From the cell containing the given text, extract its center point as (X, Y) coordinate. 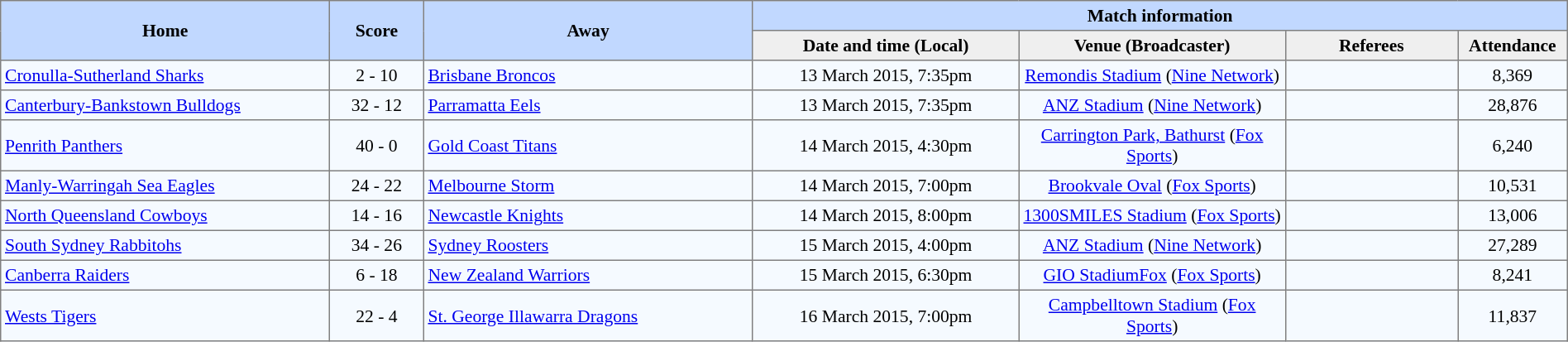
32 - 12 (377, 105)
13,006 (1513, 215)
Canberra Raiders (165, 275)
Venue (Broadcaster) (1152, 46)
Remondis Stadium (Nine Network) (1152, 75)
8,241 (1513, 275)
40 - 0 (377, 146)
Date and time (Local) (886, 46)
Newcastle Knights (588, 215)
15 March 2015, 4:00pm (886, 245)
Cronulla-Sutherland Sharks (165, 75)
14 March 2015, 8:00pm (886, 215)
New Zealand Warriors (588, 275)
North Queensland Cowboys (165, 215)
Wests Tigers (165, 316)
2 - 10 (377, 75)
16 March 2015, 7:00pm (886, 316)
15 March 2015, 6:30pm (886, 275)
Brookvale Oval (Fox Sports) (1152, 185)
Gold Coast Titans (588, 146)
St. George Illawarra Dragons (588, 316)
Penrith Panthers (165, 146)
6 - 18 (377, 275)
Away (588, 31)
Carrington Park, Bathurst (Fox Sports) (1152, 146)
Brisbane Broncos (588, 75)
Melbourne Storm (588, 185)
10,531 (1513, 185)
27,289 (1513, 245)
8,369 (1513, 75)
Match information (1159, 16)
1300SMILES Stadium (Fox Sports) (1152, 215)
South Sydney Rabbitohs (165, 245)
Manly-Warringah Sea Eagles (165, 185)
Sydney Roosters (588, 245)
24 - 22 (377, 185)
Referees (1371, 46)
11,837 (1513, 316)
34 - 26 (377, 245)
Attendance (1513, 46)
6,240 (1513, 146)
22 - 4 (377, 316)
14 March 2015, 7:00pm (886, 185)
GIO StadiumFox (Fox Sports) (1152, 275)
Score (377, 31)
14 March 2015, 4:30pm (886, 146)
Home (165, 31)
Campbelltown Stadium (Fox Sports) (1152, 316)
Canterbury-Bankstown Bulldogs (165, 105)
14 - 16 (377, 215)
28,876 (1513, 105)
Parramatta Eels (588, 105)
